Pinpoint the cell where the given text exists, returning its [x, y] midpoint coordinate. 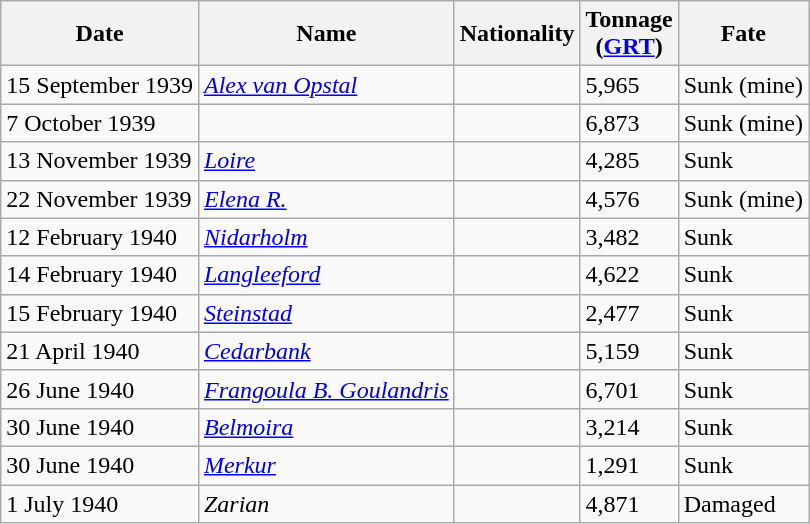
6,873 [629, 123]
5,965 [629, 85]
21 April 1940 [100, 351]
Elena R. [326, 199]
7 October 1939 [100, 123]
4,871 [629, 503]
4,622 [629, 275]
1,291 [629, 465]
Tonnage(GRT) [629, 34]
3,482 [629, 237]
Frangoula B. Goulandris [326, 389]
2,477 [629, 313]
Damaged [743, 503]
Fate [743, 34]
Name [326, 34]
Langleeford [326, 275]
Nidarholm [326, 237]
3,214 [629, 427]
Loire [326, 161]
1 July 1940 [100, 503]
Zarian [326, 503]
Steinstad [326, 313]
6,701 [629, 389]
Nationality [517, 34]
Cedarbank [326, 351]
4,285 [629, 161]
14 February 1940 [100, 275]
15 September 1939 [100, 85]
22 November 1939 [100, 199]
Merkur [326, 465]
15 February 1940 [100, 313]
4,576 [629, 199]
13 November 1939 [100, 161]
Date [100, 34]
Belmoira [326, 427]
12 February 1940 [100, 237]
Alex van Opstal [326, 85]
26 June 1940 [100, 389]
5,159 [629, 351]
